Determine the (x, y) coordinate at the center of the cell enclosing the given text.  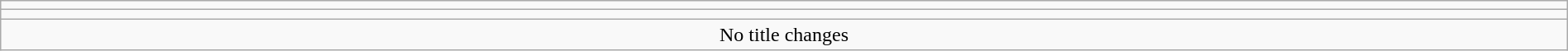
No title changes (784, 35)
